Locate the cell with the specified text and output its (x, y) center coordinate. 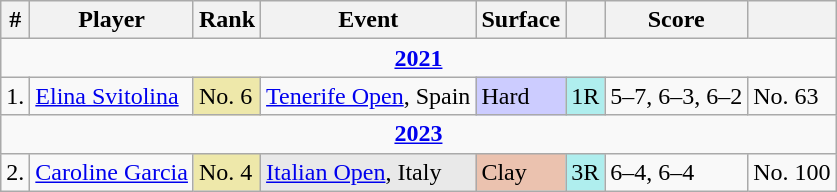
Rank (226, 20)
No. 100 (792, 172)
Caroline Garcia (112, 172)
Surface (521, 20)
2023 (418, 134)
Clay (521, 172)
1. (16, 96)
No. 6 (226, 96)
Player (112, 20)
2021 (418, 58)
Elina Svitolina (112, 96)
Tenerife Open, Spain (368, 96)
1R (586, 96)
3R (586, 172)
Italian Open, Italy (368, 172)
Event (368, 20)
6–4, 6–4 (676, 172)
2. (16, 172)
No. 4 (226, 172)
5–7, 6–3, 6–2 (676, 96)
No. 63 (792, 96)
Hard (521, 96)
Score (676, 20)
# (16, 20)
